For the text-containing cell, return its midpoint in (X, Y) coordinate format. 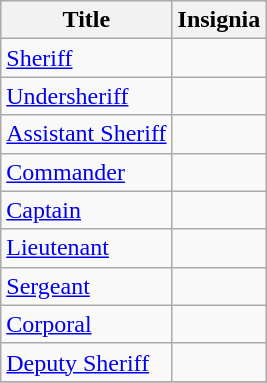
Insignia (219, 20)
Deputy Sheriff (86, 362)
Captain (86, 210)
Assistant Sheriff (86, 134)
Sergeant (86, 286)
Title (86, 20)
Corporal (86, 324)
Lieutenant (86, 248)
Commander (86, 172)
Sheriff (86, 58)
Undersheriff (86, 96)
